Scan for the cell matching the given text and deliver its (x, y) coordinate at center. 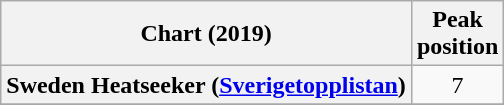
7 (457, 85)
Peak position (457, 34)
Sweden Heatseeker (Sverigetopplistan) (206, 85)
Chart (2019) (206, 34)
